For the text-containing cell, return its midpoint in [X, Y] coordinate format. 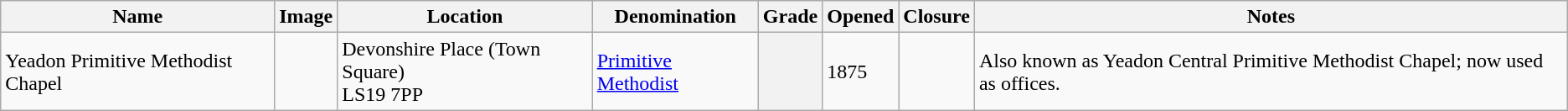
Notes [1271, 17]
Devonshire Place (Town Square)LS19 7PP [465, 71]
Closure [936, 17]
Name [137, 17]
Also known as Yeadon Central Primitive Methodist Chapel; now used as offices. [1271, 71]
Primitive Methodist [675, 71]
Image [307, 17]
Denomination [675, 17]
1875 [861, 71]
Grade [790, 17]
Opened [861, 17]
Yeadon Primitive Methodist Chapel [137, 71]
Location [465, 17]
